Extract the [x, y] coordinate from the center of the cell holding the provided text.  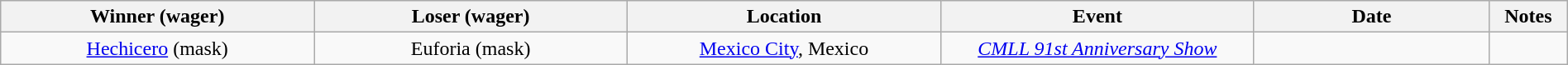
Loser (wager) [471, 17]
Location [784, 17]
Winner (wager) [157, 17]
Event [1097, 17]
Hechicero (mask) [157, 48]
CMLL 91st Anniversary Show [1097, 48]
Euforia (mask) [471, 48]
Date [1371, 17]
Notes [1528, 17]
Mexico City, Mexico [784, 48]
